Locate the cell with the specified text and output its [X, Y] center coordinate. 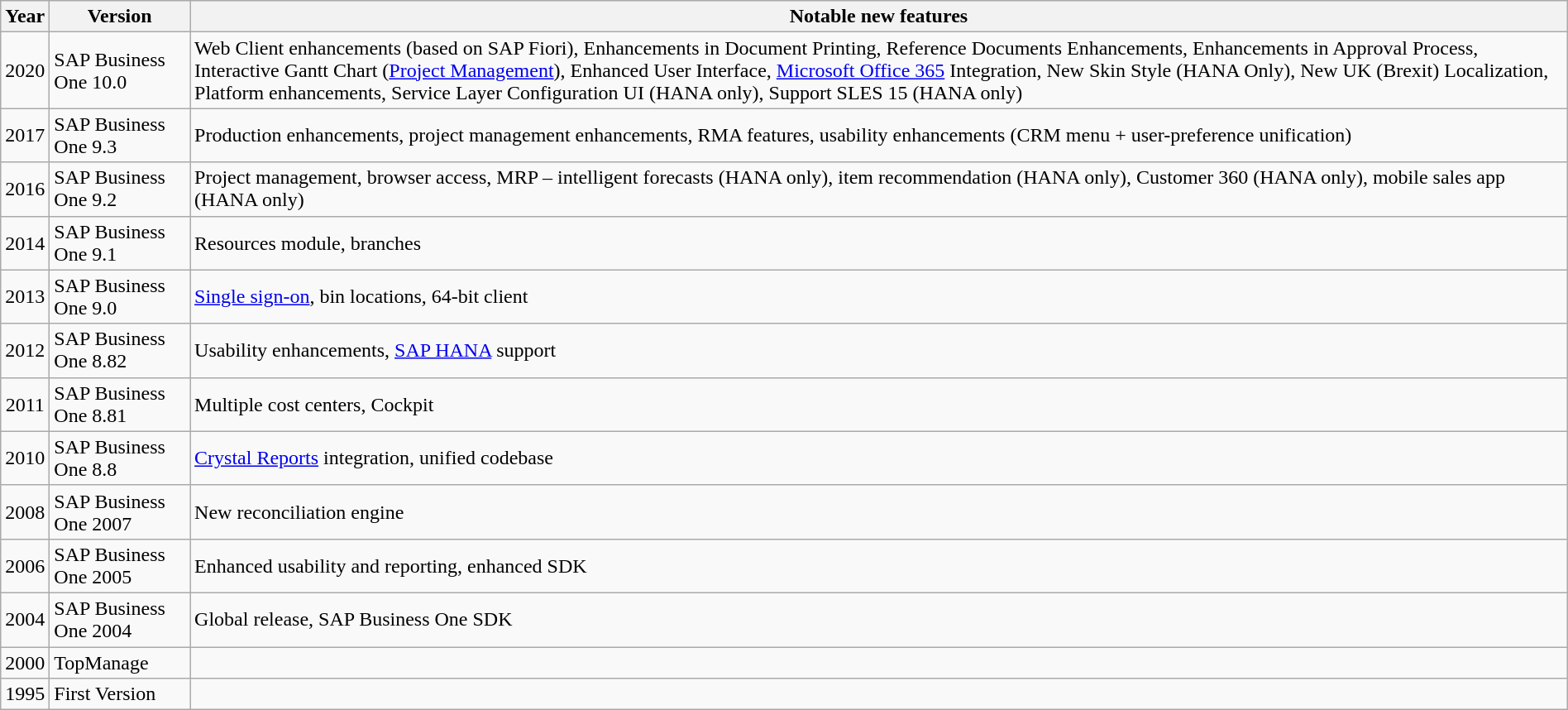
SAP Business One 8.8 [120, 458]
2016 [25, 189]
Multiple cost centers, Cockpit [879, 404]
SAP Business One 2005 [120, 566]
2000 [25, 663]
New reconciliation engine [879, 511]
SAP Business One 9.0 [120, 296]
2012 [25, 351]
2017 [25, 136]
Notable new features [879, 17]
SAP Business One 2007 [120, 511]
Global release, SAP Business One SDK [879, 619]
Production enhancements, project management enhancements, RMA features, usability enhancements (CRM menu + user-preference unification) [879, 136]
2004 [25, 619]
2020 [25, 70]
Year [25, 17]
First Version [120, 694]
SAP Business One 2004 [120, 619]
SAP Business One 10.0 [120, 70]
2014 [25, 243]
2008 [25, 511]
TopManage [120, 663]
2006 [25, 566]
Resources module, branches [879, 243]
1995 [25, 694]
Crystal Reports integration, unified codebase [879, 458]
Usability enhancements, SAP HANA support [879, 351]
SAP Business One 8.81 [120, 404]
Version [120, 17]
SAP Business One 9.1 [120, 243]
SAP Business One 9.2 [120, 189]
2011 [25, 404]
2010 [25, 458]
SAP Business One 9.3 [120, 136]
Enhanced usability and reporting, enhanced SDK [879, 566]
2013 [25, 296]
Single sign-on, bin locations, 64-bit client [879, 296]
SAP Business One 8.82 [120, 351]
